Locate the cell with the specified text and output its (X, Y) center coordinate. 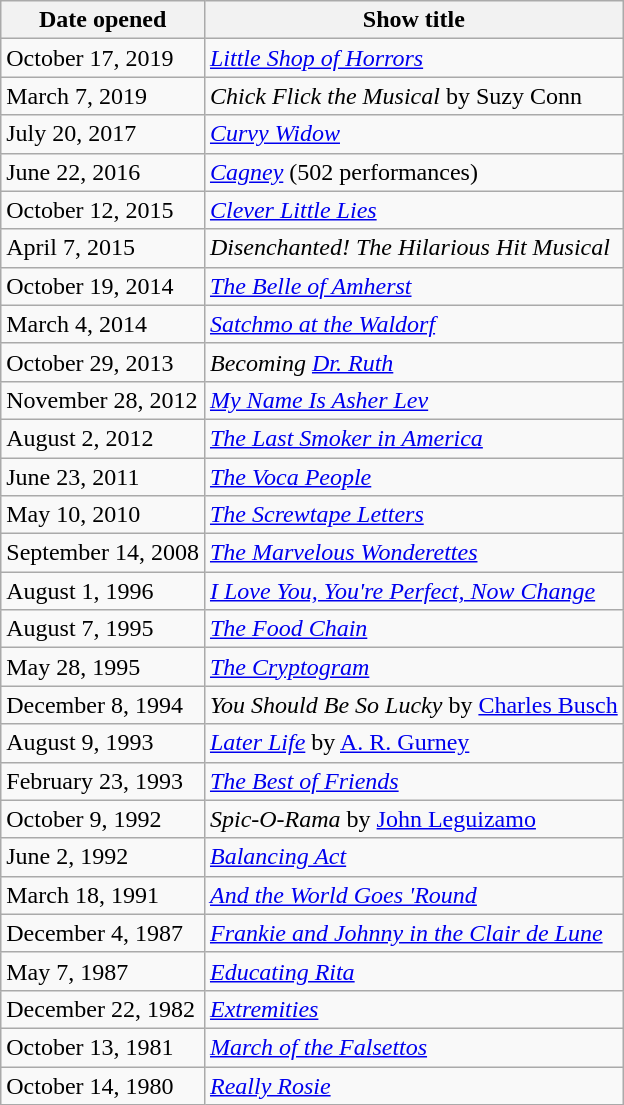
July 20, 2017 (103, 134)
March 4, 2014 (103, 324)
March of the Falsettos (414, 1047)
Educating Rita (414, 971)
October 12, 2015 (103, 210)
Little Shop of Horrors (414, 58)
November 28, 2012 (103, 400)
Really Rosie (414, 1085)
The Voca People (414, 477)
Satchmo at the Waldorf (414, 324)
October 14, 1980 (103, 1085)
September 14, 2008 (103, 553)
Cagney (502 performances) (414, 172)
December 22, 1982 (103, 1009)
The Marvelous Wonderettes (414, 553)
Spic-O-Rama by John Leguizamo (414, 819)
The Screwtape Letters (414, 515)
You Should Be So Lucky by Charles Busch (414, 705)
I Love You, You're Perfect, Now Change (414, 591)
August 1, 1996 (103, 591)
March 18, 1991 (103, 895)
The Best of Friends (414, 781)
October 29, 2013 (103, 362)
June 23, 2011 (103, 477)
Curvy Widow (414, 134)
Disenchanted! The Hilarious Hit Musical (414, 248)
Extremities (414, 1009)
The Cryptogram (414, 667)
May 7, 1987 (103, 971)
Show title (414, 20)
October 19, 2014 (103, 286)
Frankie and Johnny in the Clair de Lune (414, 933)
And the World Goes 'Round (414, 895)
October 13, 1981 (103, 1047)
December 4, 1987 (103, 933)
March 7, 2019 (103, 96)
August 7, 1995 (103, 629)
The Food Chain (414, 629)
December 8, 1994 (103, 705)
October 9, 1992 (103, 819)
April 7, 2015 (103, 248)
Chick Flick the Musical by Suzy Conn (414, 96)
Date opened (103, 20)
May 28, 1995 (103, 667)
August 2, 2012 (103, 438)
Later Life by A. R. Gurney (414, 743)
June 2, 1992 (103, 857)
Becoming Dr. Ruth (414, 362)
Clever Little Lies (414, 210)
The Last Smoker in America (414, 438)
February 23, 1993 (103, 781)
August 9, 1993 (103, 743)
The Belle of Amherst (414, 286)
May 10, 2010 (103, 515)
June 22, 2016 (103, 172)
Balancing Act (414, 857)
October 17, 2019 (103, 58)
My Name Is Asher Lev (414, 400)
